Identify which cell holds the provided text, then report its [X, Y] central coordinate. 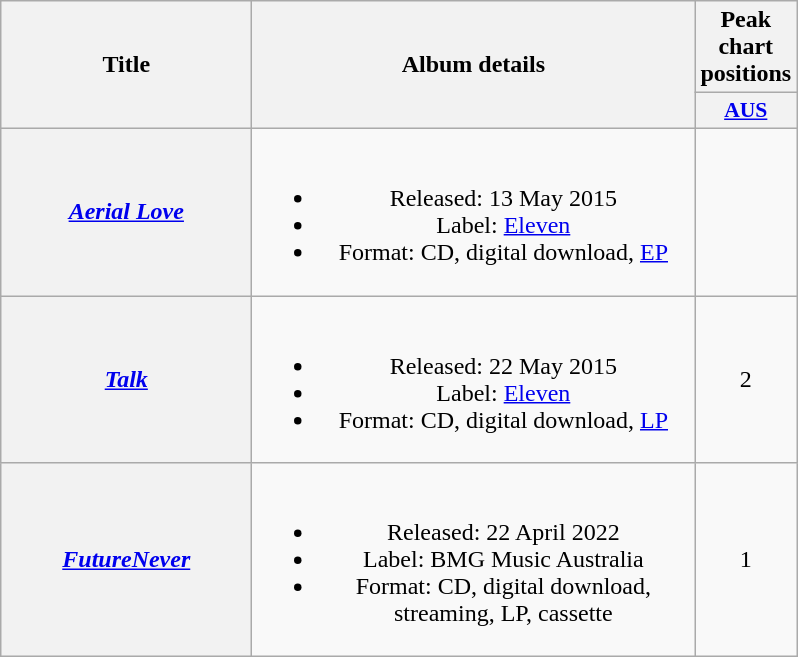
FutureNever [126, 560]
AUS [746, 111]
Released: 13 May 2015Label: ElevenFormat: CD, digital download, EP [474, 212]
1 [746, 560]
Title [126, 65]
Talk [126, 380]
2 [746, 380]
Released: 22 May 2015Label: ElevenFormat: CD, digital download, LP [474, 380]
Released: 22 April 2022Label: BMG Music AustraliaFormat: CD, digital download, streaming, LP, cassette [474, 560]
Aerial Love [126, 212]
Album details [474, 65]
Peak chart positions [746, 47]
